Output the [x, y] coordinate of the center of the cell containing the given text.  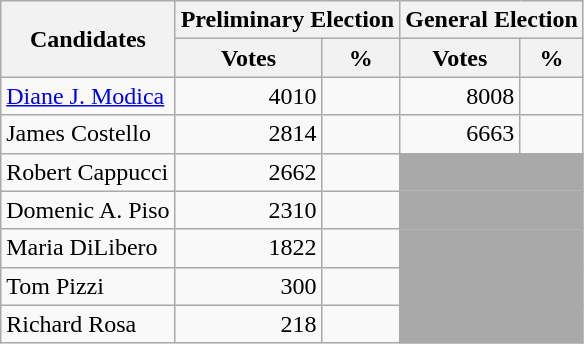
Tom Pizzi [88, 286]
Richard Rosa [88, 324]
2814 [248, 134]
Robert Cappucci [88, 172]
218 [248, 324]
Candidates [88, 39]
General Election [492, 20]
Preliminary Election [288, 20]
2310 [248, 210]
Maria DiLibero [88, 248]
1822 [248, 248]
300 [248, 286]
2662 [248, 172]
6663 [460, 134]
8008 [460, 96]
4010 [248, 96]
Domenic A. Piso [88, 210]
Diane J. Modica [88, 96]
James Costello [88, 134]
